Output the [x, y] coordinate of the center of the cell containing the given text.  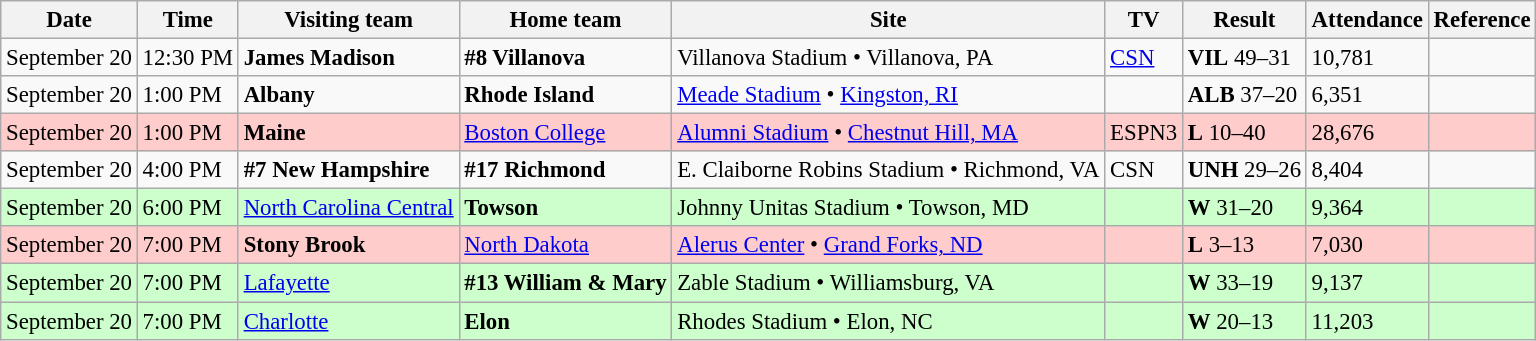
Rhode Island [566, 95]
10,781 [1367, 58]
E. Claiborne Robins Stadium • Richmond, VA [888, 170]
Albany [348, 95]
9,364 [1367, 208]
6:00 PM [188, 208]
ALB 37–20 [1244, 95]
Date [69, 20]
Meade Stadium • Kingston, RI [888, 95]
Alumni Stadium • Chestnut Hill, MA [888, 133]
Maine [348, 133]
6,351 [1367, 95]
Towson [566, 208]
VIL 49–31 [1244, 58]
L 3–13 [1244, 245]
L 10–40 [1244, 133]
Rhodes Stadium • Elon, NC [888, 321]
Stony Brook [348, 245]
Site [888, 20]
7,030 [1367, 245]
Charlotte [348, 321]
Reference [1482, 20]
W 31–20 [1244, 208]
Boston College [566, 133]
Elon [566, 321]
James Madison [348, 58]
#7 New Hampshire [348, 170]
Zable Stadium • Williamsburg, VA [888, 283]
#13 William & Mary [566, 283]
11,203 [1367, 321]
#17 Richmond [566, 170]
Result [1244, 20]
North Carolina Central [348, 208]
#8 Villanova [566, 58]
Visiting team [348, 20]
Home team [566, 20]
28,676 [1367, 133]
Alerus Center • Grand Forks, ND [888, 245]
4:00 PM [188, 170]
ESPN3 [1144, 133]
W 33–19 [1244, 283]
TV [1144, 20]
8,404 [1367, 170]
North Dakota [566, 245]
Lafayette [348, 283]
Johnny Unitas Stadium • Towson, MD [888, 208]
Time [188, 20]
W 20–13 [1244, 321]
12:30 PM [188, 58]
9,137 [1367, 283]
UNH 29–26 [1244, 170]
Villanova Stadium • Villanova, PA [888, 58]
Attendance [1367, 20]
